Locate the cell with the specified text and output its (X, Y) center coordinate. 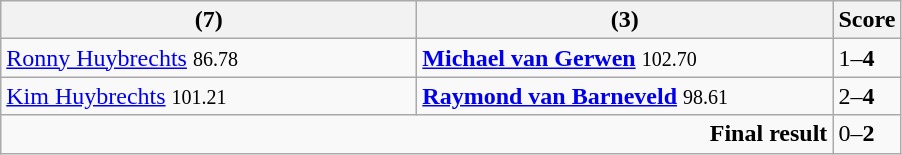
Ronny Huybrechts 86.78 (209, 58)
Score (867, 20)
Final result (417, 134)
(3) (625, 20)
(7) (209, 20)
0–2 (867, 134)
Michael van Gerwen 102.70 (625, 58)
1–4 (867, 58)
Kim Huybrechts 101.21 (209, 96)
2–4 (867, 96)
Raymond van Barneveld 98.61 (625, 96)
